Extract the (x, y) coordinate from the center of the cell holding the provided text.  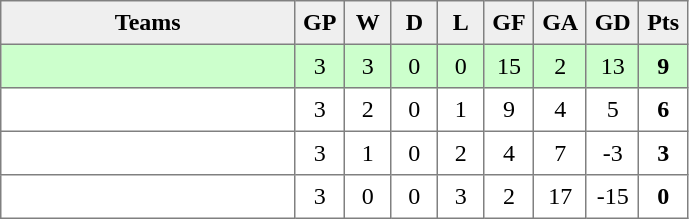
-15 (612, 197)
W (368, 23)
GA (560, 23)
7 (560, 153)
15 (509, 66)
GD (612, 23)
L (461, 23)
Teams (148, 23)
6 (663, 110)
13 (612, 66)
GP (320, 23)
-3 (612, 153)
5 (612, 110)
17 (560, 197)
D (414, 23)
Pts (663, 23)
GF (509, 23)
